Capture the cell that displays the provided text and extract its (x, y) central coordinate. 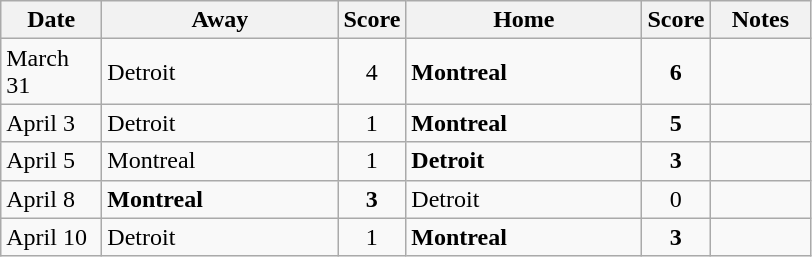
March 31 (52, 72)
April 10 (52, 237)
4 (372, 72)
0 (676, 199)
Home (524, 20)
April 5 (52, 161)
6 (676, 72)
April 8 (52, 199)
Notes (760, 20)
April 3 (52, 123)
Date (52, 20)
Away (220, 20)
5 (676, 123)
